Detect which cell encompasses the target text, then output its (X, Y) center coordinate. 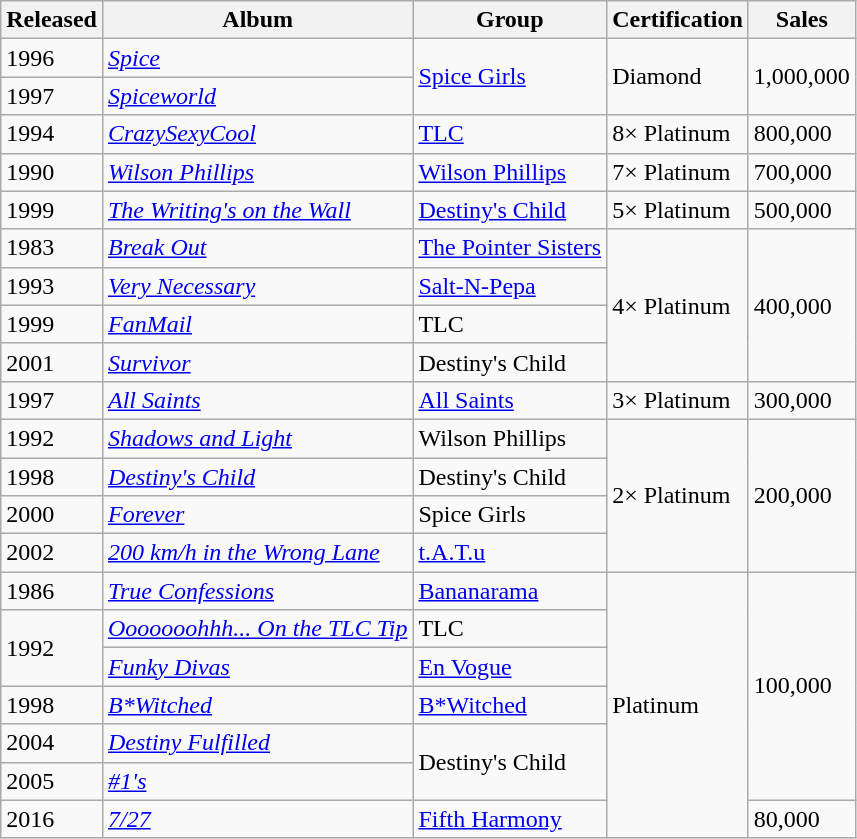
1986 (52, 591)
Spice (257, 58)
t.A.T.u (510, 553)
Sales (802, 20)
Group (510, 20)
True Confessions (257, 591)
#1's (257, 781)
Released (52, 20)
Ooooooohhh... On the TLC Tip (257, 629)
Forever (257, 515)
Very Necessary (257, 286)
Destiny Fulfilled (257, 743)
Platinum (678, 705)
The Pointer Sisters (510, 248)
4× Platinum (678, 305)
1993 (52, 286)
FanMail (257, 324)
Certification (678, 20)
2005 (52, 781)
2001 (52, 362)
700,000 (802, 172)
Album (257, 20)
Diamond (678, 77)
3× Platinum (678, 400)
CrazySexyCool (257, 134)
2002 (52, 553)
1996 (52, 58)
200,000 (802, 495)
2004 (52, 743)
Shadows and Light (257, 438)
1994 (52, 134)
1983 (52, 248)
80,000 (802, 819)
300,000 (802, 400)
1,000,000 (802, 77)
200 km/h in the Wrong Lane (257, 553)
Break Out (257, 248)
2× Platinum (678, 495)
En Vogue (510, 667)
Spiceworld (257, 96)
1990 (52, 172)
Survivor (257, 362)
400,000 (802, 305)
5× Platinum (678, 210)
Fifth Harmony (510, 819)
500,000 (802, 210)
The Writing's on the Wall (257, 210)
2016 (52, 819)
Funky Divas (257, 667)
8× Platinum (678, 134)
7× Platinum (678, 172)
7/27 (257, 819)
Salt-N-Pepa (510, 286)
2000 (52, 515)
800,000 (802, 134)
100,000 (802, 686)
Bananarama (510, 591)
